Search for the cell housing the specified text and yield its [X, Y] center coordinate. 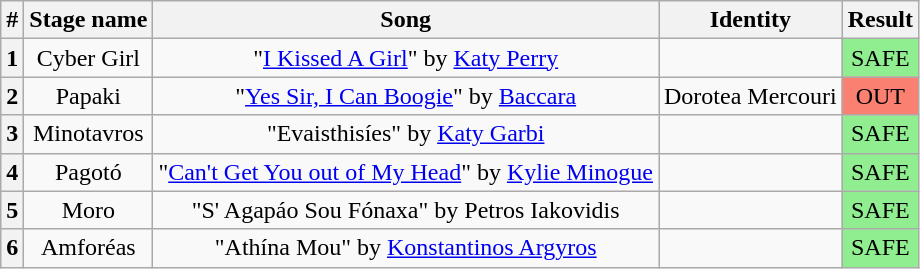
"I Kissed A Girl" by Katy Perry [406, 58]
4 [12, 172]
2 [12, 96]
Song [406, 20]
OUT [880, 96]
"Yes Sir, I Can Boogie" by Baccara [406, 96]
# [12, 20]
"S' Agapáo Sou Fónaxa" by Petros Iakovidis [406, 210]
"Athína Mou" by Konstantinos Argyros [406, 248]
6 [12, 248]
Minotavros [88, 134]
Dorotea Mercouri [750, 96]
Identity [750, 20]
"Evaisthisíes" by Katy Garbi [406, 134]
Stage name [88, 20]
Result [880, 20]
1 [12, 58]
Papaki [88, 96]
Pagotó [88, 172]
"Can't Get You out of My Head" by Kylie Minogue [406, 172]
Moro [88, 210]
5 [12, 210]
Amforéas [88, 248]
Cyber Girl [88, 58]
3 [12, 134]
